Find where the given text appears and provide that cell's center as (x, y) coordinate. 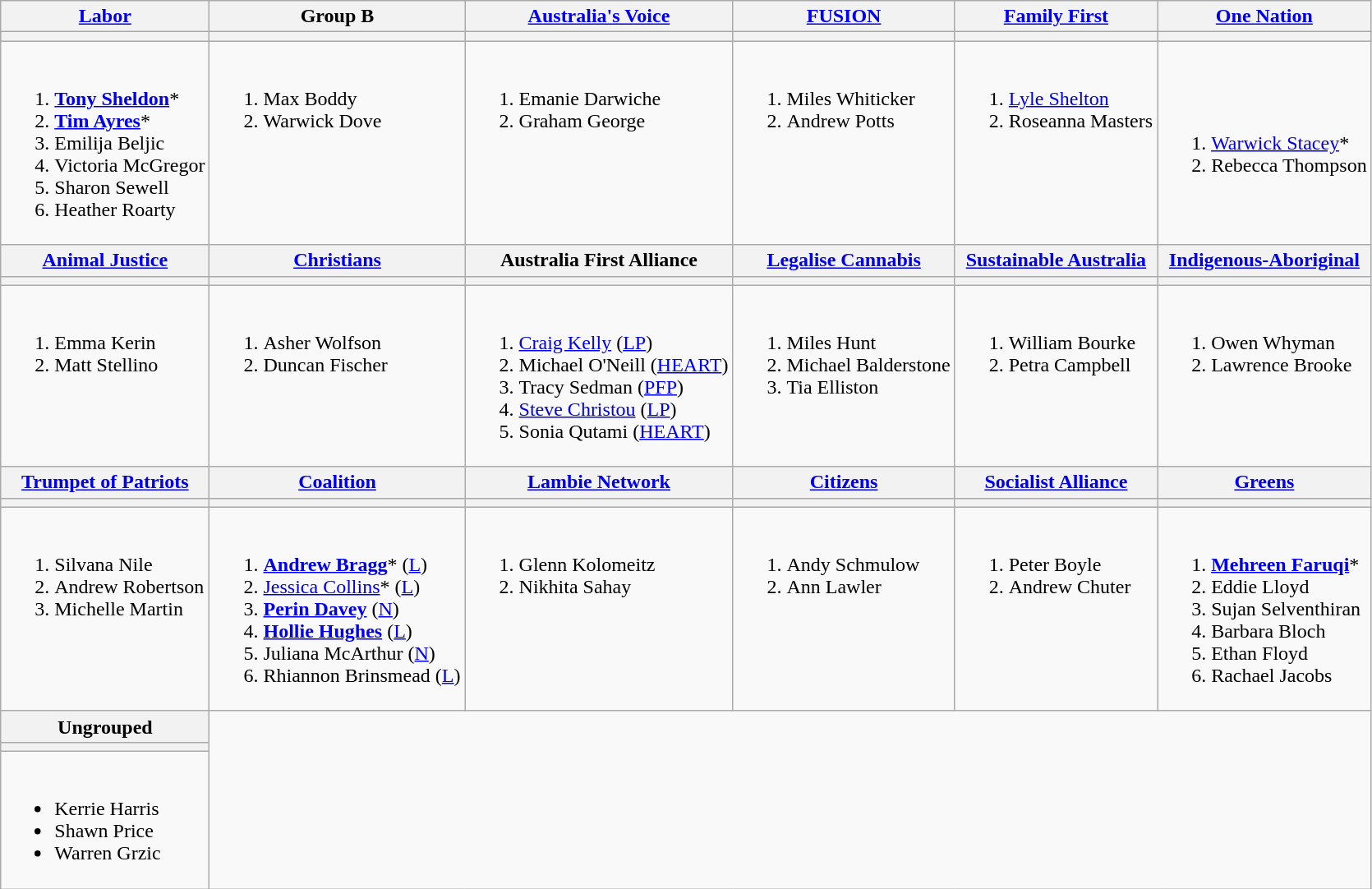
Craig Kelly (LP) Michael O'Neill (HEART) Tracy Sedman (PFP) Steve Christou (LP) Sonia Qutami (HEART) (599, 376)
Andrew Bragg* (L) Jessica Collins* (L) Perin Davey (N) Hollie Hughes (L) Juliana McArthur (N) Rhiannon Brinsmead (L) (337, 609)
Silvana Nile Andrew Robertson Michelle Martin (105, 609)
Labor (105, 16)
Mehreen Faruqi* Eddie Lloyd Sujan Selventhiran Barbara Bloch Ethan Floyd Rachael Jacobs (1265, 609)
Indigenous-Aboriginal (1265, 260)
Andy Schmulow Ann Lawler (844, 609)
Citizens (844, 482)
Christians (337, 260)
Kerrie Harris Shawn Price Warren Grzic (105, 820)
Lambie Network (599, 482)
Peter Boyle Andrew Chuter (1056, 609)
Legalise Cannabis (844, 260)
Emanie Darwiche Graham George (599, 143)
Animal Justice (105, 260)
One Nation (1265, 16)
William Bourke Petra Campbell (1056, 376)
Australia First Alliance (599, 260)
Ungrouped (105, 726)
Australia's Voice (599, 16)
Sustainable Australia (1056, 260)
Trumpet of Patriots (105, 482)
Asher Wolfson Duncan Fischer (337, 376)
Group B (337, 16)
Greens (1265, 482)
Miles Whiticker Andrew Potts (844, 143)
Emma Kerin Matt Stellino (105, 376)
Socialist Alliance (1056, 482)
Tony Sheldon* Tim Ayres* Emilija Beljic Victoria McGregor Sharon Sewell Heather Roarty (105, 143)
Coalition (337, 482)
Max Boddy Warwick Dove (337, 143)
FUSION (844, 16)
Miles Hunt Michael Balderstone Tia Elliston (844, 376)
Glenn Kolomeitz Nikhita Sahay (599, 609)
Warwick Stacey* Rebecca Thompson (1265, 143)
Family First (1056, 16)
Lyle Shelton Roseanna Masters (1056, 143)
Owen Whyman Lawrence Brooke (1265, 376)
